Detect which cell encompasses the target text, then output its [X, Y] center coordinate. 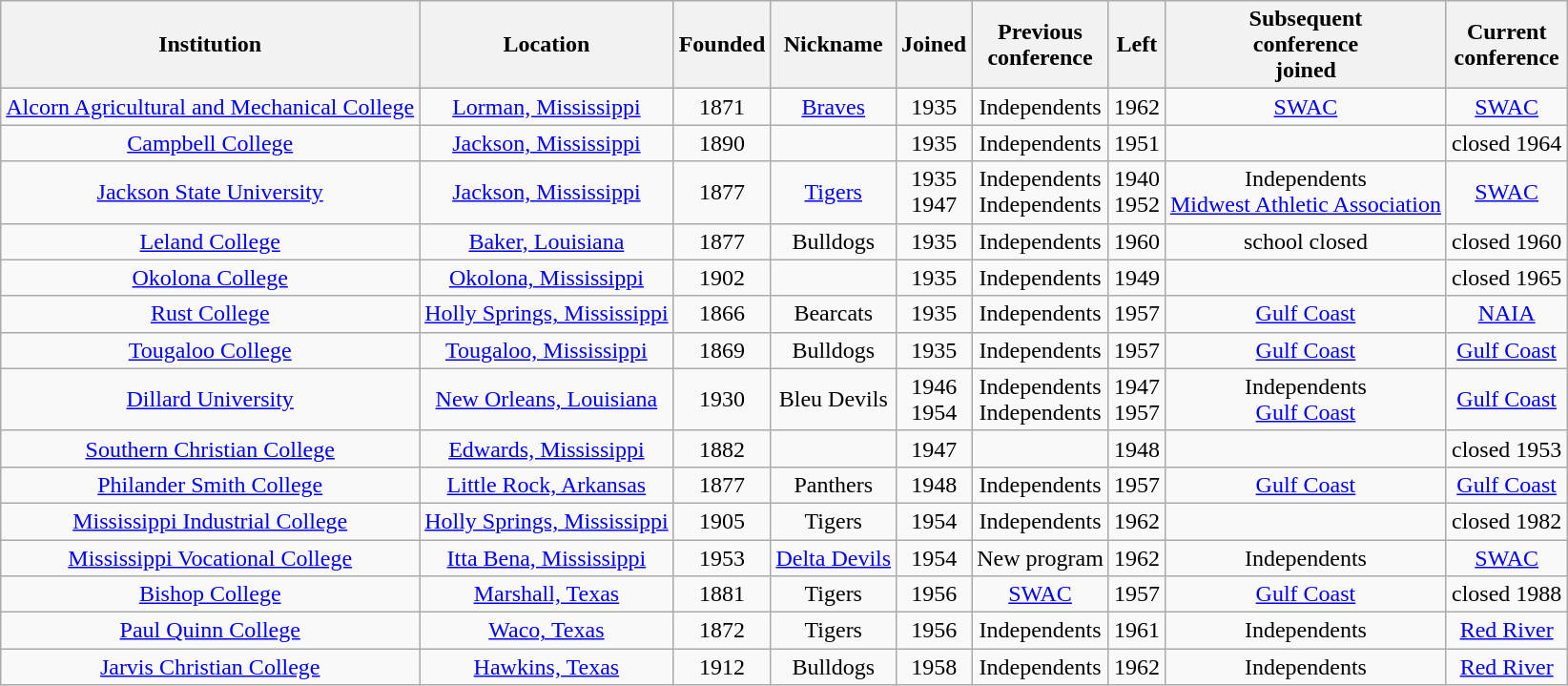
Lorman, Mississippi [547, 107]
closed 1960 [1506, 241]
Marshall, Texas [547, 594]
Southern Christian College [210, 448]
Bishop College [210, 594]
Baker, Louisiana [547, 241]
1869 [722, 350]
Jackson State University [210, 193]
school closed [1305, 241]
closed 1964 [1506, 143]
19461954 [935, 399]
Left [1137, 45]
Mississippi Vocational College [210, 558]
Bearcats [834, 314]
1951 [1137, 143]
1882 [722, 448]
Subsequentconferencejoined [1305, 45]
Mississippi Industrial College [210, 521]
1947 [935, 448]
1912 [722, 667]
Leland College [210, 241]
closed 1988 [1506, 594]
Waco, Texas [547, 631]
New Orleans, Louisiana [547, 399]
1958 [935, 667]
New program [1041, 558]
1890 [722, 143]
1961 [1137, 631]
1960 [1137, 241]
IndependentsMidwest Athletic Association [1305, 193]
Alcorn Agricultural and Mechanical College [210, 107]
closed 1953 [1506, 448]
Okolona, Mississippi [547, 278]
1872 [722, 631]
Jarvis Christian College [210, 667]
Institution [210, 45]
Hawkins, Texas [547, 667]
Tougaloo, Mississippi [547, 350]
Paul Quinn College [210, 631]
1949 [1137, 278]
closed 1965 [1506, 278]
Philander Smith College [210, 485]
Joined [935, 45]
1881 [722, 594]
Panthers [834, 485]
Little Rock, Arkansas [547, 485]
Edwards, Mississippi [547, 448]
1866 [722, 314]
IndependentsGulf Coast [1305, 399]
Delta Devils [834, 558]
Rust College [210, 314]
19471957 [1137, 399]
Campbell College [210, 143]
Nickname [834, 45]
Location [547, 45]
Itta Bena, Mississippi [547, 558]
closed 1982 [1506, 521]
1902 [722, 278]
19351947 [935, 193]
1953 [722, 558]
1930 [722, 399]
Braves [834, 107]
Founded [722, 45]
Bleu Devils [834, 399]
Okolona College [210, 278]
NAIA [1506, 314]
19401952 [1137, 193]
Tougaloo College [210, 350]
Dillard University [210, 399]
Previousconference [1041, 45]
Currentconference [1506, 45]
1871 [722, 107]
1905 [722, 521]
